Identify which cell holds the provided text, then report its (x, y) central coordinate. 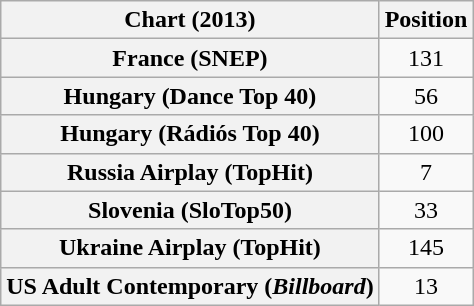
145 (426, 248)
13 (426, 286)
7 (426, 172)
Chart (2013) (190, 20)
Hungary (Dance Top 40) (190, 96)
France (SNEP) (190, 58)
56 (426, 96)
100 (426, 134)
131 (426, 58)
US Adult Contemporary (Billboard) (190, 286)
Russia Airplay (TopHit) (190, 172)
Slovenia (SloTop50) (190, 210)
Ukraine Airplay (TopHit) (190, 248)
Position (426, 20)
Hungary (Rádiós Top 40) (190, 134)
33 (426, 210)
